Identify which cell holds the provided text, then report its [x, y] central coordinate. 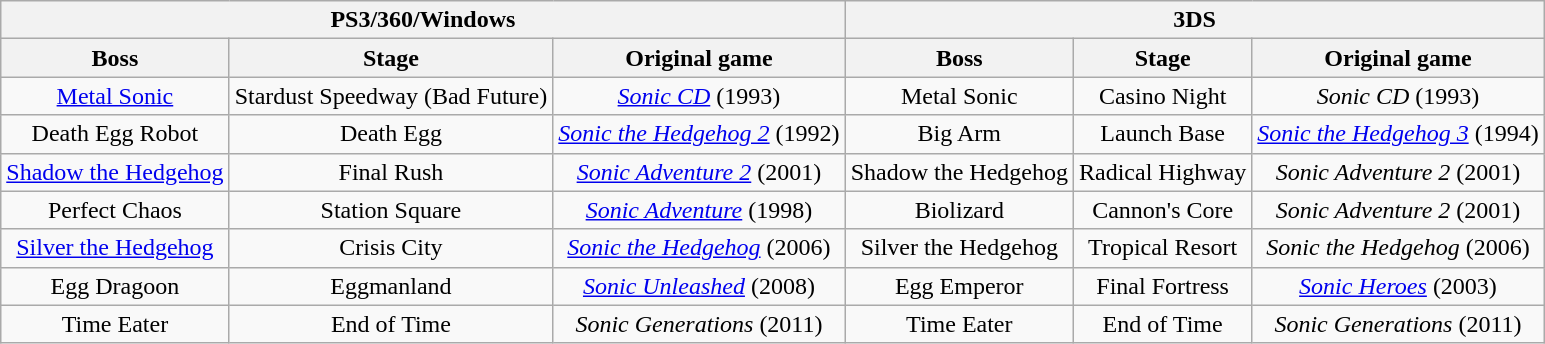
Launch Base [1162, 134]
Sonic the Hedgehog 2 (1992) [699, 134]
Eggmanland [391, 286]
Sonic Heroes (2003) [1398, 286]
Sonic the Hedgehog 3 (1994) [1398, 134]
3DS [1194, 20]
Big Arm [959, 134]
Radical Highway [1162, 172]
Final Fortress [1162, 286]
Final Rush [391, 172]
Stardust Speedway (Bad Future) [391, 96]
Egg Dragoon [115, 286]
Sonic Adventure (1998) [699, 210]
PS3/360/Windows [423, 20]
Cannon's Core [1162, 210]
Station Square [391, 210]
Sonic Unleashed (2008) [699, 286]
Death Egg Robot [115, 134]
Death Egg [391, 134]
Casino Night [1162, 96]
Egg Emperor [959, 286]
Tropical Resort [1162, 248]
Perfect Chaos [115, 210]
Crisis City [391, 248]
Biolizard [959, 210]
